Find where the given text appears and provide that cell's center as (x, y) coordinate. 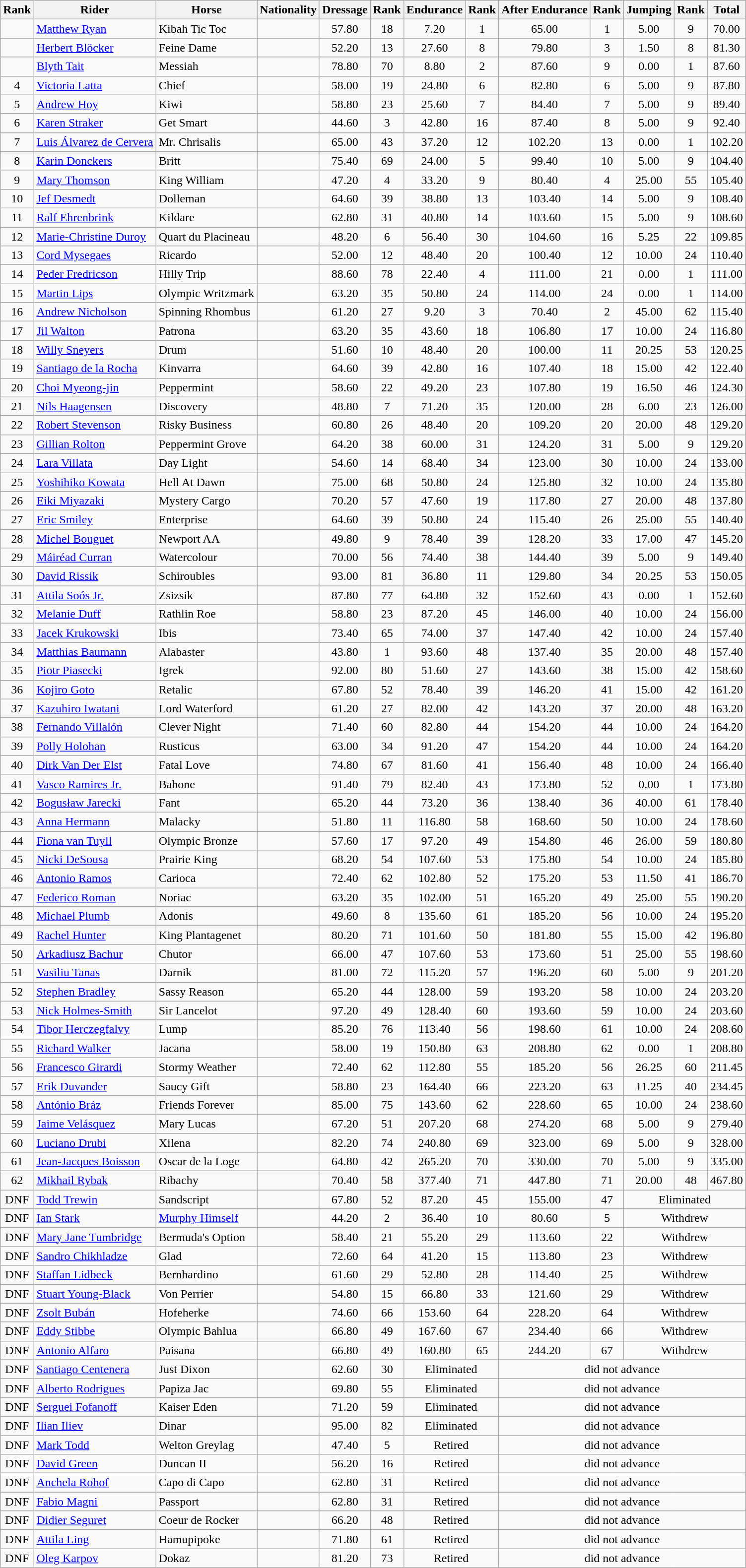
Vasco Ramires Jr. (95, 784)
Mystery Cargo (206, 501)
109.85 (727, 237)
185.80 (727, 860)
92.40 (727, 123)
72.60 (344, 1256)
Hamupipoke (206, 1539)
82.40 (434, 784)
Zsizsik (206, 595)
274.20 (545, 1124)
Rachel Hunter (95, 935)
Ian Stark (95, 1218)
Quart du Placineau (206, 237)
74.00 (434, 633)
52.80 (434, 1275)
Fabio Magni (95, 1502)
27.60 (434, 48)
Malacky (206, 821)
Jil Walton (95, 331)
Sandro Chikhladze (95, 1256)
201.20 (727, 973)
Total (727, 10)
1.50 (649, 48)
26.25 (649, 1067)
104.60 (545, 237)
Serguei Fofanoff (95, 1407)
Stephen Bradley (95, 992)
Chief (206, 85)
178.40 (727, 803)
58.40 (344, 1237)
Melanie Duff (95, 614)
137.40 (545, 652)
Sir Lancelot (206, 1010)
75 (387, 1105)
Dirk Van Der Elst (95, 765)
102.00 (434, 897)
323.00 (545, 1142)
52.00 (344, 255)
223.20 (545, 1086)
David Rissik (95, 576)
240.80 (434, 1142)
Schiroubles (206, 576)
Kazuhiro Iwatani (95, 708)
234.45 (727, 1086)
71.80 (344, 1539)
207.20 (434, 1124)
51.80 (344, 821)
68.20 (344, 860)
40.80 (434, 217)
Kiwi (206, 104)
Darnik (206, 973)
Gillian Rolton (95, 444)
108.60 (727, 217)
147.40 (545, 633)
Glad (206, 1256)
Santiago Centenera (95, 1369)
146.00 (545, 614)
144.40 (545, 558)
Hell At Dawn (206, 482)
71.40 (344, 727)
76 (387, 1029)
Alabaster (206, 652)
91.20 (434, 746)
David Green (95, 1464)
Bogusław Jarecki (95, 803)
Get Smart (206, 123)
Lara Villata (95, 463)
Antonio Ramos (95, 878)
56.40 (434, 237)
77 (387, 595)
Victoria Latta (95, 85)
79 (387, 784)
91.40 (344, 784)
Staffan Lidbeck (95, 1275)
Enterprise (206, 519)
Sandscript (206, 1199)
74.60 (344, 1313)
Piotr Piasecki (95, 671)
17.00 (649, 538)
133.00 (727, 463)
King William (206, 180)
129.80 (545, 576)
Anchela Rohof (95, 1483)
Jacana (206, 1048)
Eddy Stibbe (95, 1331)
167.60 (434, 1331)
Eiki Miyazaki (95, 501)
78 (387, 274)
Dinar (206, 1426)
85.20 (344, 1029)
57.60 (344, 841)
104.40 (727, 161)
110.40 (727, 255)
Michael Plumb (95, 916)
109.20 (545, 425)
Olympic Writzmark (206, 293)
49.60 (344, 916)
Alberto Rodrigues (95, 1388)
330.00 (545, 1162)
Bernhardino (206, 1275)
47.40 (344, 1445)
123.00 (545, 463)
Ibis (206, 633)
82.00 (434, 708)
377.40 (434, 1181)
165.20 (545, 897)
173.60 (545, 954)
52.20 (344, 48)
108.40 (727, 198)
Attila Soós Jr. (95, 595)
75.00 (344, 482)
Xilena (206, 1142)
78.80 (344, 66)
44.20 (344, 1218)
Antonio Alfaro (95, 1350)
335.00 (727, 1162)
King Plantagenet (206, 935)
72 (387, 973)
Day Light (206, 463)
156.40 (545, 765)
60.00 (434, 444)
25.60 (434, 104)
107.80 (545, 387)
93.60 (434, 652)
Ilian Iliev (95, 1426)
135.60 (434, 916)
45.00 (649, 312)
Britt (206, 161)
193.60 (545, 1010)
Andrew Hoy (95, 104)
Eric Smiley (95, 519)
122.40 (727, 369)
57.80 (344, 29)
73.40 (344, 633)
Hilly Trip (206, 274)
181.80 (545, 935)
Welton Greylag (206, 1445)
115.20 (434, 973)
36.80 (434, 576)
43.60 (434, 331)
Noriac (206, 897)
Andrew Nicholson (95, 312)
64.20 (344, 444)
16.50 (649, 387)
Paisana (206, 1350)
9.20 (434, 312)
6.00 (649, 406)
Fernando Villalón (95, 727)
Martin Lips (95, 293)
124.20 (545, 444)
Sassy Reason (206, 992)
Arkadiusz Bachur (95, 954)
Yoshihiko Kowata (95, 482)
Ricardo (206, 255)
137.80 (727, 501)
Endurance (434, 10)
41.20 (434, 1256)
Mr. Chrisalis (206, 142)
158.60 (727, 671)
81.20 (344, 1558)
138.40 (545, 803)
Von Perrier (206, 1294)
85.00 (344, 1105)
93.00 (344, 576)
Kaiser Eden (206, 1407)
António Bráz (95, 1105)
Watercolour (206, 558)
Bermuda's Option (206, 1237)
69.80 (344, 1388)
Michel Bouguet (95, 538)
Stormy Weather (206, 1067)
Coeur de Rocker (206, 1520)
Ribachy (206, 1181)
105.40 (727, 180)
Papiza Jac (206, 1388)
82 (387, 1426)
81.30 (727, 48)
447.80 (545, 1181)
80.20 (344, 935)
234.40 (545, 1331)
Prairie King (206, 860)
Fant (206, 803)
Polly Holohan (95, 746)
117.80 (545, 501)
22.40 (434, 274)
Just Dixon (206, 1369)
279.40 (727, 1124)
Igrek (206, 671)
Cord Mysegaes (95, 255)
238.60 (727, 1105)
228.20 (545, 1313)
Kojiro Goto (95, 690)
Anna Hermann (95, 821)
73 (387, 1558)
175.20 (545, 878)
66.00 (344, 954)
Mary Lucas (206, 1124)
74.80 (344, 765)
203.60 (727, 1010)
101.60 (434, 935)
After Endurance (545, 10)
150.05 (727, 576)
Olympic Bronze (206, 841)
166.40 (727, 765)
Fiona van Tuyll (95, 841)
120.00 (545, 406)
99.40 (545, 161)
112.80 (434, 1067)
190.20 (727, 897)
100.00 (545, 350)
75.40 (344, 161)
Karin Donckers (95, 161)
160.80 (434, 1350)
Oleg Karpov (95, 1558)
58.60 (344, 387)
Clever Night (206, 727)
155.00 (545, 1199)
44.60 (344, 123)
79.80 (545, 48)
Nick Holmes-Smith (95, 1010)
211.45 (727, 1067)
Erik Duvander (95, 1086)
67.20 (344, 1124)
Jean-Jacques Boisson (95, 1162)
Marie-Christine Duroy (95, 237)
Matthias Baumann (95, 652)
Nicki DeSousa (95, 860)
88.60 (344, 274)
163.20 (727, 708)
Rathlin Roe (206, 614)
Murphy Himself (206, 1218)
Dolleman (206, 198)
80 (387, 671)
84.40 (545, 104)
Horse (206, 10)
89.40 (727, 104)
Lord Waterford (206, 708)
Federico Roman (95, 897)
81 (387, 576)
Tibor Herczegfalvy (95, 1029)
Drum (206, 350)
Matthew Ryan (95, 29)
Saucy Gift (206, 1086)
103.40 (545, 198)
196.20 (545, 973)
Newport AA (206, 538)
128.40 (434, 1010)
228.60 (545, 1105)
150.80 (434, 1048)
153.60 (434, 1313)
Herbert Blöcker (95, 48)
145.20 (727, 538)
Duncan II (206, 1464)
102.80 (434, 878)
5.25 (649, 237)
Lump (206, 1029)
156.00 (727, 614)
Capo di Capo (206, 1483)
467.80 (727, 1181)
175.80 (545, 860)
Karen Straker (95, 123)
Todd Trewin (95, 1199)
Peppermint Grove (206, 444)
113.40 (434, 1029)
Friends Forever (206, 1105)
7.20 (434, 29)
Discovery (206, 406)
124.30 (727, 387)
Mary Thomson (95, 180)
Passport (206, 1502)
48.80 (344, 406)
103.60 (545, 217)
38.80 (434, 198)
74.40 (434, 558)
Nationality (288, 10)
Carioca (206, 878)
Peppermint (206, 387)
186.70 (727, 878)
24.80 (434, 85)
Jumping (649, 10)
195.20 (727, 916)
Richard Walker (95, 1048)
Mark Todd (95, 1445)
37.20 (434, 142)
63.00 (344, 746)
24.00 (434, 161)
146.20 (545, 690)
Chutor (206, 954)
Zsolt Bubán (95, 1313)
Jaime Velásquez (95, 1124)
Mikhail Rybak (95, 1181)
128.00 (434, 992)
Robert Stevenson (95, 425)
Stuart Young-Black (95, 1294)
62.60 (344, 1369)
Attila Ling (95, 1539)
135.80 (727, 482)
81.60 (434, 765)
Peder Fredricson (95, 274)
Santiago de la Rocha (95, 369)
Hofeherke (206, 1313)
208.60 (727, 1029)
73.20 (434, 803)
Kildare (206, 217)
11.25 (649, 1086)
60.80 (344, 425)
Didier Seguret (95, 1520)
Mary Jane Tumbridge (95, 1237)
54.80 (344, 1294)
Choi Myeong-jin (95, 387)
80.40 (545, 180)
140.40 (727, 519)
121.60 (545, 1294)
68.40 (434, 463)
81.00 (344, 973)
49.20 (434, 387)
125.80 (545, 482)
Kinvarra (206, 369)
47.60 (434, 501)
Feine Dame (206, 48)
100.40 (545, 255)
Dokaz (206, 1558)
196.80 (727, 935)
128.20 (545, 538)
149.40 (727, 558)
82.20 (344, 1142)
Patrona (206, 331)
Vasiliu Tanas (95, 973)
Willy Sneyers (95, 350)
Nils Haagensen (95, 406)
Rider (95, 10)
Oscar de la Loge (206, 1162)
Fatal Love (206, 765)
47.20 (344, 180)
Olympic Bahlua (206, 1331)
55.20 (434, 1237)
92.00 (344, 671)
40.00 (649, 803)
113.60 (545, 1237)
107.40 (545, 369)
Adonis (206, 916)
114.40 (545, 1275)
180.80 (727, 841)
143.20 (545, 708)
164.40 (434, 1086)
95.00 (344, 1426)
106.80 (545, 331)
Jacek Krukowski (95, 633)
265.20 (434, 1162)
Ralf Ehrenbrink (95, 217)
26.00 (649, 841)
56.20 (344, 1464)
87.40 (545, 123)
113.80 (545, 1256)
Rusticus (206, 746)
126.00 (727, 406)
74 (387, 1142)
Dressage (344, 10)
Blyth Tait (95, 66)
203.20 (727, 992)
36.40 (434, 1218)
66.20 (344, 1520)
61.60 (344, 1275)
80.60 (545, 1218)
Bahone (206, 784)
Risky Business (206, 425)
49.80 (344, 538)
Messiah (206, 66)
178.60 (727, 821)
70.20 (344, 501)
168.60 (545, 821)
328.00 (727, 1142)
Retalic (206, 690)
43.80 (344, 652)
Kibah Tic Toc (206, 29)
33.20 (434, 180)
Francesco Girardi (95, 1067)
244.20 (545, 1350)
54.60 (344, 463)
48.20 (344, 237)
8.80 (434, 66)
Luis Álvarez de Cervera (95, 142)
161.20 (727, 690)
11.50 (649, 878)
154.80 (545, 841)
120.25 (727, 350)
Jef Desmedt (95, 198)
193.20 (545, 992)
Spinning Rhombus (206, 312)
Luciano Drubi (95, 1142)
Máiréad Curran (95, 558)
